Capture the cell that displays the provided text and extract its (x, y) central coordinate. 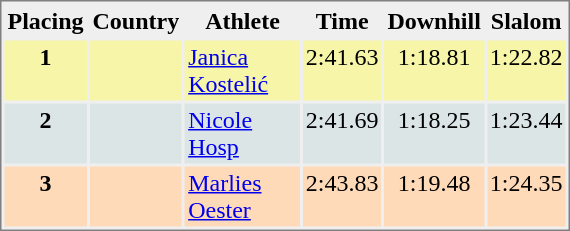
Slalom (526, 20)
1:23.44 (526, 134)
Janica Kostelić (242, 70)
2:41.69 (342, 134)
Country (136, 20)
1:18.25 (434, 134)
Placing (45, 20)
Athlete (242, 20)
2:43.83 (342, 196)
Nicole Hosp (242, 134)
1:24.35 (526, 196)
1:19.48 (434, 196)
1:18.81 (434, 70)
3 (45, 196)
Marlies Oester (242, 196)
Downhill (434, 20)
1 (45, 70)
2:41.63 (342, 70)
2 (45, 134)
Time (342, 20)
1:22.82 (526, 70)
